Detect which cell encompasses the target text, then output its [x, y] center coordinate. 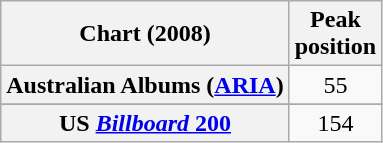
154 [335, 123]
Australian Albums (ARIA) [145, 85]
US Billboard 200 [145, 123]
Chart (2008) [145, 34]
55 [335, 85]
Peakposition [335, 34]
